Identify which cell holds the provided text, then report its (x, y) central coordinate. 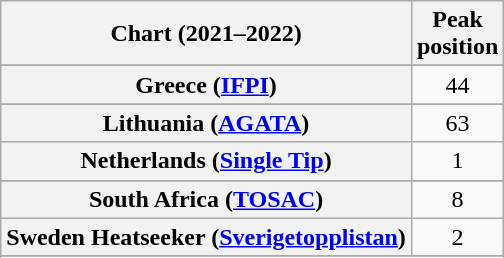
Sweden Heatseeker (Sverigetopplistan) (206, 237)
44 (457, 85)
Lithuania (AGATA) (206, 123)
Netherlands (Single Tip) (206, 161)
1 (457, 161)
Peakposition (457, 34)
Greece (IFPI) (206, 85)
63 (457, 123)
2 (457, 237)
Chart (2021–2022) (206, 34)
South Africa (TOSAC) (206, 199)
8 (457, 199)
